Capture the cell that displays the provided text and extract its (X, Y) central coordinate. 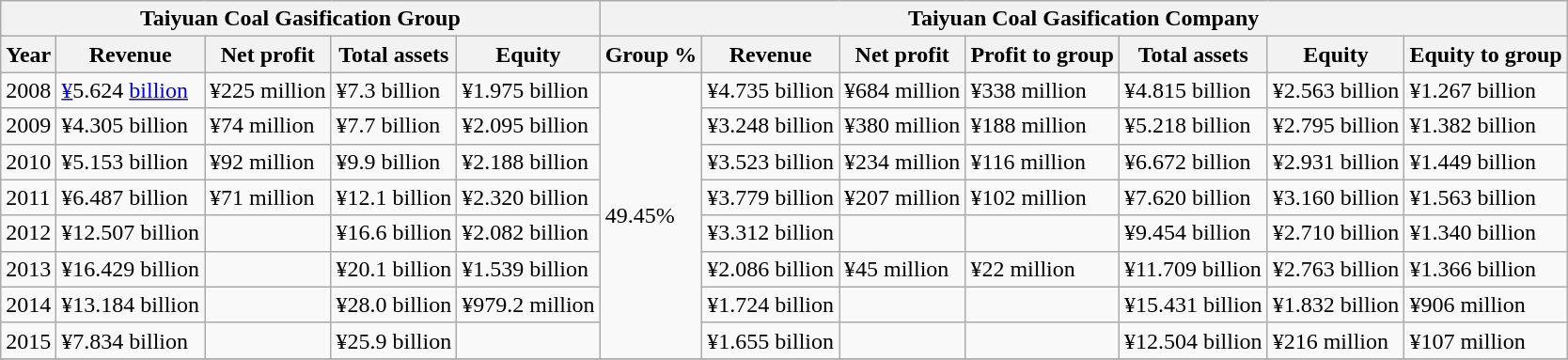
¥234 million (902, 162)
¥1.539 billion (528, 269)
¥3.523 billion (771, 162)
¥2.082 billion (528, 233)
¥16.6 billion (394, 233)
¥5.624 billion (131, 90)
Taiyuan Coal Gasification Company (1083, 19)
¥92 million (268, 162)
¥3.312 billion (771, 233)
¥906 million (1485, 305)
¥12.504 billion (1193, 340)
¥1.832 billion (1336, 305)
¥3.248 billion (771, 126)
¥2.763 billion (1336, 269)
2010 (28, 162)
¥4.815 billion (1193, 90)
¥207 million (902, 197)
2009 (28, 126)
Group % (651, 55)
¥4.305 billion (131, 126)
¥25.9 billion (394, 340)
¥1.563 billion (1485, 197)
¥1.382 billion (1485, 126)
Equity to group (1485, 55)
¥3.779 billion (771, 197)
¥979.2 million (528, 305)
¥71 million (268, 197)
¥74 million (268, 126)
¥338 million (1043, 90)
2011 (28, 197)
¥225 million (268, 90)
¥22 million (1043, 269)
¥45 million (902, 269)
¥2.320 billion (528, 197)
¥6.487 billion (131, 197)
2014 (28, 305)
2015 (28, 340)
¥15.431 billion (1193, 305)
¥5.218 billion (1193, 126)
¥1.340 billion (1485, 233)
¥7.7 billion (394, 126)
2013 (28, 269)
49.45% (651, 215)
¥12.1 billion (394, 197)
¥20.1 billion (394, 269)
¥2.086 billion (771, 269)
¥102 million (1043, 197)
Profit to group (1043, 55)
¥5.153 billion (131, 162)
¥7.620 billion (1193, 197)
¥1.366 billion (1485, 269)
Year (28, 55)
¥1.655 billion (771, 340)
¥11.709 billion (1193, 269)
¥2.563 billion (1336, 90)
2008 (28, 90)
¥1.449 billion (1485, 162)
¥9.454 billion (1193, 233)
¥2.710 billion (1336, 233)
¥6.672 billion (1193, 162)
¥188 million (1043, 126)
2012 (28, 233)
Taiyuan Coal Gasification Group (301, 19)
¥7.3 billion (394, 90)
¥1.267 billion (1485, 90)
¥2.188 billion (528, 162)
¥1.975 billion (528, 90)
¥16.429 billion (131, 269)
¥107 million (1485, 340)
¥9.9 billion (394, 162)
¥7.834 billion (131, 340)
¥4.735 billion (771, 90)
¥3.160 billion (1336, 197)
¥2.931 billion (1336, 162)
¥2.795 billion (1336, 126)
¥2.095 billion (528, 126)
¥116 million (1043, 162)
¥216 million (1336, 340)
¥12.507 billion (131, 233)
¥1.724 billion (771, 305)
¥380 million (902, 126)
¥684 million (902, 90)
¥13.184 billion (131, 305)
¥28.0 billion (394, 305)
